Find where the given text appears and provide that cell's center as (x, y) coordinate. 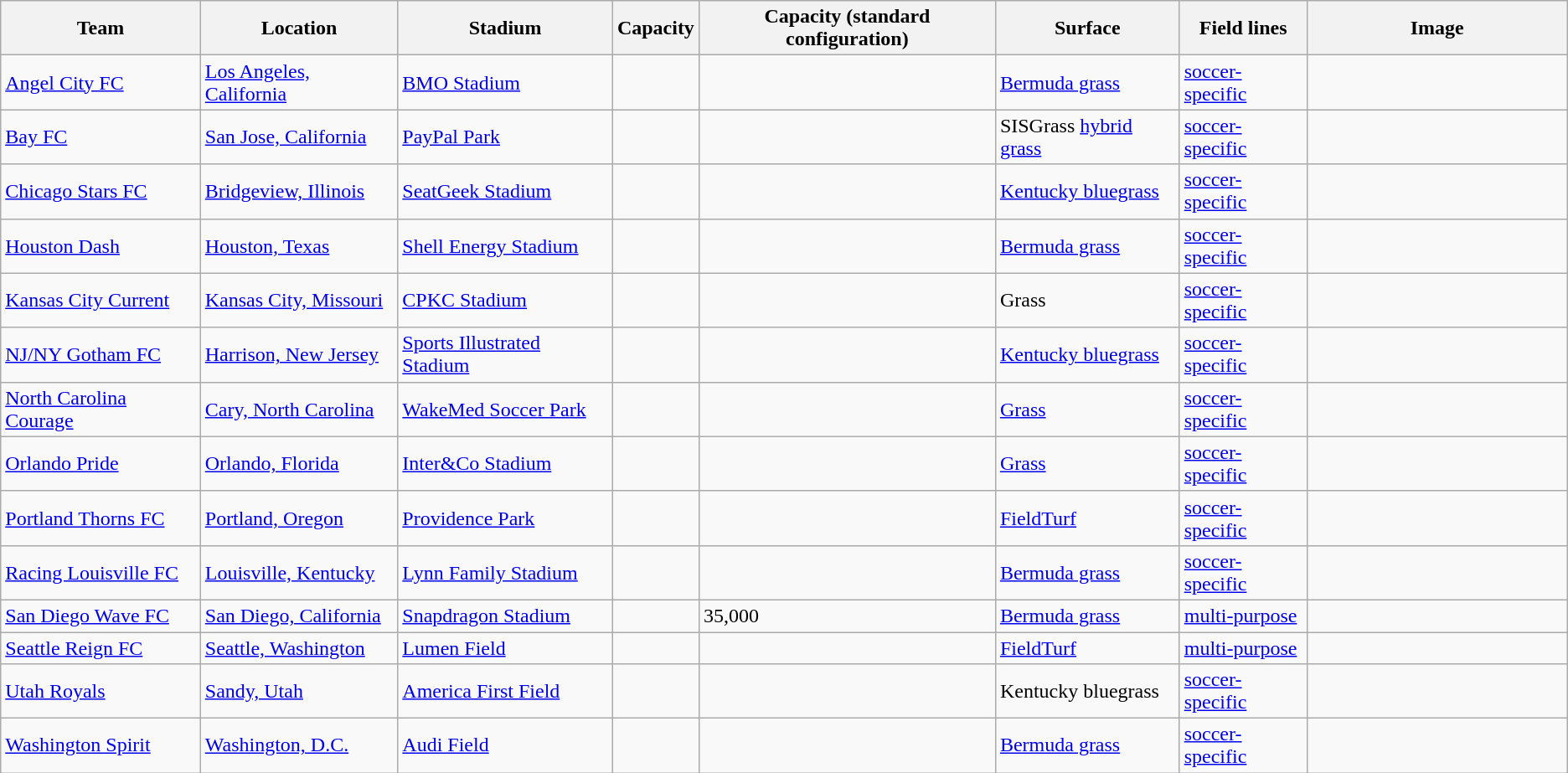
Capacity (standard configuration) (847, 28)
Houston, Texas (299, 246)
North Carolina Courage (101, 409)
Shell Energy Stadium (506, 246)
SISGrass hybrid grass (1087, 137)
Audi Field (506, 745)
Orlando Pride (101, 464)
SeatGeek Stadium (506, 191)
Image (1437, 28)
Inter&Co Stadium (506, 464)
35,000 (847, 616)
WakeMed Soccer Park (506, 409)
Team (101, 28)
Houston Dash (101, 246)
PayPal Park (506, 137)
Orlando, Florida (299, 464)
Lumen Field (506, 647)
Providence Park (506, 518)
Bay FC (101, 137)
Sports Illustrated Stadium (506, 355)
Kansas City Current (101, 300)
Angel City FC (101, 82)
Seattle, Washington (299, 647)
Seattle Reign FC (101, 647)
Washington Spirit (101, 745)
Lynn Family Stadium (506, 573)
Portland, Oregon (299, 518)
CPKC Stadium (506, 300)
Field lines (1243, 28)
Location (299, 28)
Los Angeles, California (299, 82)
Portland Thorns FC (101, 518)
Bridgeview, Illinois (299, 191)
Cary, North Carolina (299, 409)
NJ/NY Gotham FC (101, 355)
Surface (1087, 28)
San Diego Wave FC (101, 616)
Capacity (655, 28)
San Jose, California (299, 137)
Louisville, Kentucky (299, 573)
San Diego, California (299, 616)
Kansas City, Missouri (299, 300)
Chicago Stars FC (101, 191)
America First Field (506, 692)
Harrison, New Jersey (299, 355)
Snapdragon Stadium (506, 616)
Stadium (506, 28)
Racing Louisville FC (101, 573)
Sandy, Utah (299, 692)
BMO Stadium (506, 82)
Washington, D.C. (299, 745)
Utah Royals (101, 692)
